Locate the cell with the specified text and output its (x, y) center coordinate. 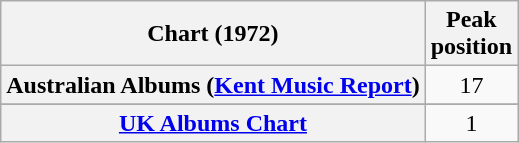
UK Albums Chart (213, 123)
Australian Albums (Kent Music Report) (213, 85)
Peakposition (471, 34)
1 (471, 123)
Chart (1972) (213, 34)
17 (471, 85)
